Find where the given text appears and provide that cell's center as [x, y] coordinate. 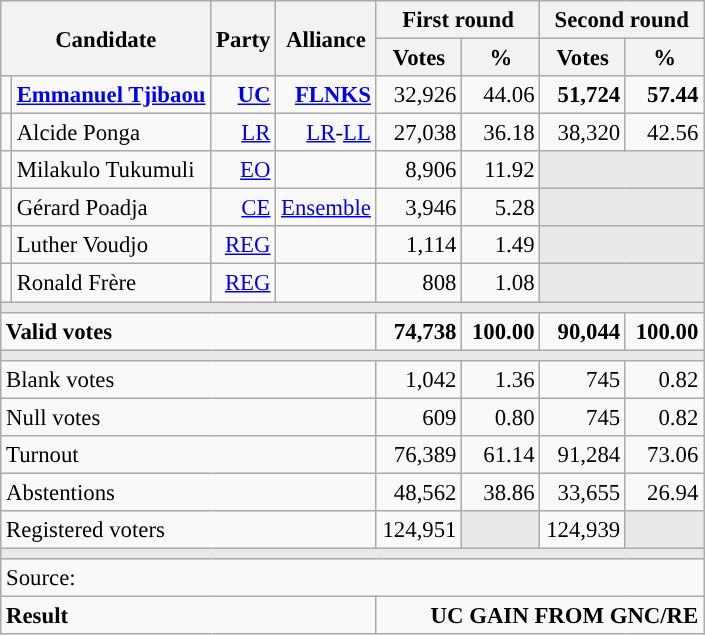
Abstentions [188, 492]
Valid votes [188, 331]
73.06 [664, 455]
36.18 [501, 133]
33,655 [583, 492]
38.86 [501, 492]
27,038 [419, 133]
Ronald Frère [110, 283]
48,562 [419, 492]
Alcide Ponga [110, 133]
808 [419, 283]
124,939 [583, 530]
Second round [622, 20]
UC [244, 95]
LR [244, 133]
First round [458, 20]
Gérard Poadja [110, 208]
32,926 [419, 95]
61.14 [501, 455]
1.49 [501, 245]
124,951 [419, 530]
5.28 [501, 208]
74,738 [419, 331]
Party [244, 38]
38,320 [583, 133]
Milakulo Tukumuli [110, 170]
8,906 [419, 170]
Source: [352, 578]
Registered voters [188, 530]
51,724 [583, 95]
42.56 [664, 133]
11.92 [501, 170]
1.36 [501, 379]
Null votes [188, 417]
0.80 [501, 417]
1,114 [419, 245]
44.06 [501, 95]
UC GAIN FROM GNC/RE [540, 616]
1.08 [501, 283]
CE [244, 208]
Emmanuel Tjibaou [110, 95]
Blank votes [188, 379]
Luther Voudjo [110, 245]
Ensemble [326, 208]
EO [244, 170]
Result [188, 616]
FLNKS [326, 95]
91,284 [583, 455]
90,044 [583, 331]
Candidate [106, 38]
Alliance [326, 38]
Turnout [188, 455]
3,946 [419, 208]
LR-LL [326, 133]
609 [419, 417]
57.44 [664, 95]
1,042 [419, 379]
76,389 [419, 455]
26.94 [664, 492]
